Detect which cell encompasses the target text, then output its (X, Y) center coordinate. 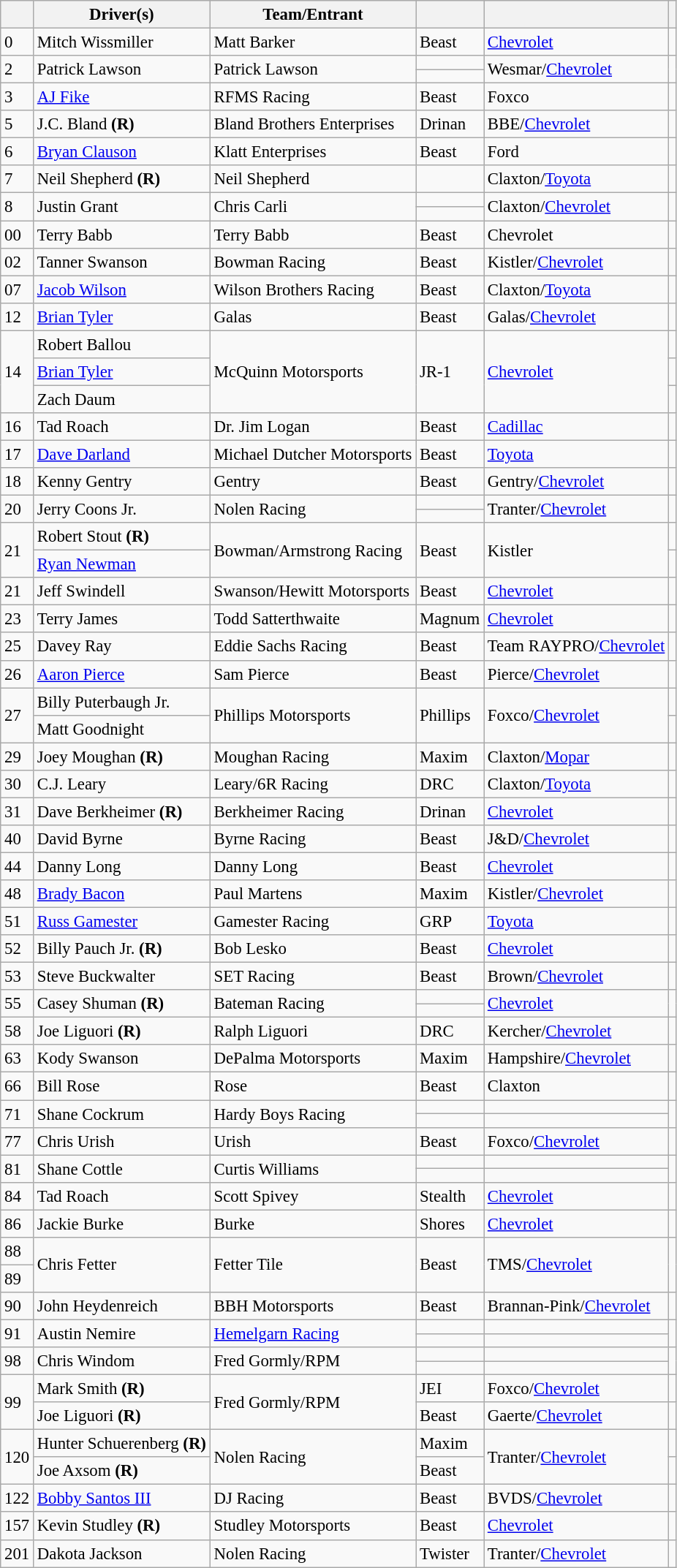
Chris Urish (122, 1141)
Driver(s) (122, 15)
27 (18, 715)
Moughan Racing (313, 757)
J.C. Bland (R) (122, 124)
Russ Gamester (122, 922)
Robert Ballou (122, 344)
Klatt Enterprises (313, 152)
16 (18, 427)
DePalma Motorsports (313, 1059)
Shores (450, 1224)
Foxco (576, 97)
98 (18, 1361)
40 (18, 839)
Hemelgarn Racing (313, 1333)
TMS/Chevrolet (576, 1265)
Ryan Newman (122, 564)
Chris Carli (313, 207)
Rose (313, 1086)
5 (18, 124)
53 (18, 977)
Tanner Swanson (122, 262)
Bill Rose (122, 1086)
Hampshire/Chevrolet (576, 1059)
48 (18, 894)
Shane Cottle (122, 1169)
52 (18, 949)
BBH Motorsports (313, 1306)
7 (18, 179)
23 (18, 619)
31 (18, 811)
26 (18, 674)
157 (18, 1526)
3 (18, 97)
Jacob Wilson (122, 289)
Fetter Tile (313, 1265)
Gentry/Chevrolet (576, 482)
81 (18, 1169)
Gaerte/Chevrolet (576, 1416)
00 (18, 235)
Team RAYPRO/Chevrolet (576, 647)
DJ Racing (313, 1499)
18 (18, 482)
02 (18, 262)
Billy Puterbaugh Jr. (122, 702)
Brady Bacon (122, 894)
Joe Axsom (R) (122, 1471)
BVDS/Chevrolet (576, 1499)
89 (18, 1279)
Steve Buckwalter (122, 977)
0 (18, 42)
201 (18, 1553)
Urish (313, 1141)
Wesmar/Chevrolet (576, 69)
25 (18, 647)
Joey Moughan (R) (122, 757)
Mark Smith (R) (122, 1389)
Jeff Swindell (122, 591)
C.J. Leary (122, 784)
Kevin Studley (R) (122, 1526)
Dave Berkheimer (R) (122, 811)
McQuinn Motorsports (313, 371)
Robert Stout (R) (122, 537)
91 (18, 1333)
John Heydenreich (122, 1306)
BBE/Chevrolet (576, 124)
Mitch Wissmiller (122, 42)
J&D/Chevrolet (576, 839)
Swanson/Hewitt Motorsports (313, 591)
Bobby Santos III (122, 1499)
20 (18, 510)
Phillips Motorsports (313, 715)
Michael Dutcher Motorsports (313, 454)
Todd Satterthwaite (313, 619)
Byrne Racing (313, 839)
Neil Shepherd (313, 179)
Kody Swanson (122, 1059)
Bryan Clauson (122, 152)
Aaron Pierce (122, 674)
Austin Nemire (122, 1333)
58 (18, 1031)
Dave Darland (122, 454)
Matt Barker (313, 42)
Gamester Racing (313, 922)
David Byrne (122, 839)
Ralph Liguori (313, 1031)
44 (18, 866)
Dakota Jackson (122, 1553)
Davey Ray (122, 647)
Billy Pauch Jr. (R) (122, 949)
Brown/Chevrolet (576, 977)
Wilson Brothers Racing (313, 289)
120 (18, 1458)
Ford (576, 152)
Galas (313, 317)
2 (18, 69)
55 (18, 1004)
Team/Entrant (313, 15)
JR-1 (450, 371)
77 (18, 1141)
Chris Fetter (122, 1265)
AJ Fike (122, 97)
Pierce/Chevrolet (576, 674)
Cadillac (576, 427)
Sam Pierce (313, 674)
JEI (450, 1389)
GRP (450, 922)
84 (18, 1196)
Bowman Racing (313, 262)
Jerry Coons Jr. (122, 510)
14 (18, 371)
Bland Brothers Enterprises (313, 124)
30 (18, 784)
Berkheimer Racing (313, 811)
Curtis Williams (313, 1169)
Stealth (450, 1196)
Terry James (122, 619)
Brannan-Pink/Chevrolet (576, 1306)
86 (18, 1224)
Justin Grant (122, 207)
Eddie Sachs Racing (313, 647)
Claxton/Mopar (576, 757)
Galas/Chevrolet (576, 317)
Hardy Boys Racing (313, 1114)
Neil Shepherd (R) (122, 179)
Studley Motorsports (313, 1526)
Dr. Jim Logan (313, 427)
Leary/6R Racing (313, 784)
99 (18, 1402)
Kercher/Chevrolet (576, 1031)
Kistler (576, 550)
Bob Lesko (313, 949)
6 (18, 152)
Magnum (450, 619)
Matt Goodnight (122, 729)
88 (18, 1251)
51 (18, 922)
Jackie Burke (122, 1224)
71 (18, 1114)
Gentry (313, 482)
17 (18, 454)
90 (18, 1306)
Hunter Schuerenberg (R) (122, 1444)
Scott Spivey (313, 1196)
29 (18, 757)
Phillips (450, 715)
Claxton (576, 1086)
Chris Windom (122, 1361)
Claxton/Chevrolet (576, 207)
Burke (313, 1224)
Bowman/Armstrong Racing (313, 550)
12 (18, 317)
RFMS Racing (313, 97)
8 (18, 207)
122 (18, 1499)
Zach Daum (122, 399)
Kenny Gentry (122, 482)
Shane Cockrum (122, 1114)
Paul Martens (313, 894)
Bateman Racing (313, 1004)
66 (18, 1086)
SET Racing (313, 977)
07 (18, 289)
Twister (450, 1553)
63 (18, 1059)
Casey Shuman (R) (122, 1004)
